Return the (X, Y) coordinate for the center point of the cell that contains the specified text.  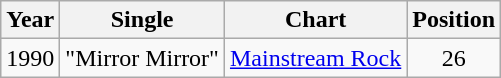
"Mirror Mirror" (142, 58)
Position (454, 20)
Single (142, 20)
Mainstream Rock (315, 58)
26 (454, 58)
Chart (315, 20)
Year (30, 20)
1990 (30, 58)
